Locate the cell with the specified text and output its [X, Y] center coordinate. 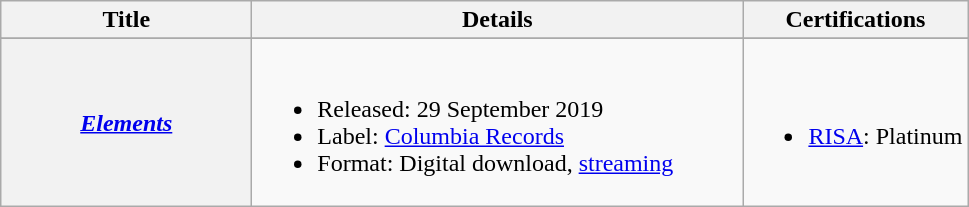
Elements [126, 122]
Released: 29 September 2019Label: Columbia RecordsFormat: Digital download, streaming [498, 122]
Certifications [856, 20]
Details [498, 20]
RISA: Platinum [856, 122]
Title [126, 20]
